For the text-containing cell, return its midpoint in (X, Y) coordinate format. 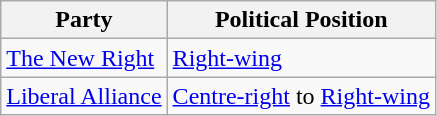
Right-wing (301, 58)
The New Right (84, 58)
Party (84, 20)
Centre-right to Right-wing (301, 96)
Political Position (301, 20)
Liberal Alliance (84, 96)
